Detect which cell encompasses the target text, then output its [X, Y] center coordinate. 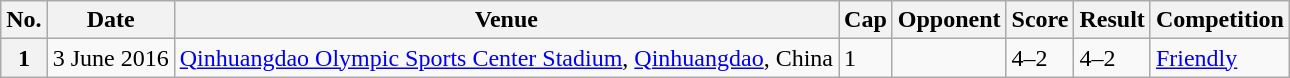
Competition [1220, 20]
Date [110, 20]
Score [1040, 20]
Opponent [949, 20]
Venue [506, 20]
Cap [866, 20]
Friendly [1220, 58]
3 June 2016 [110, 58]
No. [24, 20]
Result [1112, 20]
Qinhuangdao Olympic Sports Center Stadium, Qinhuangdao, China [506, 58]
